Search for the cell housing the specified text and yield its (X, Y) center coordinate. 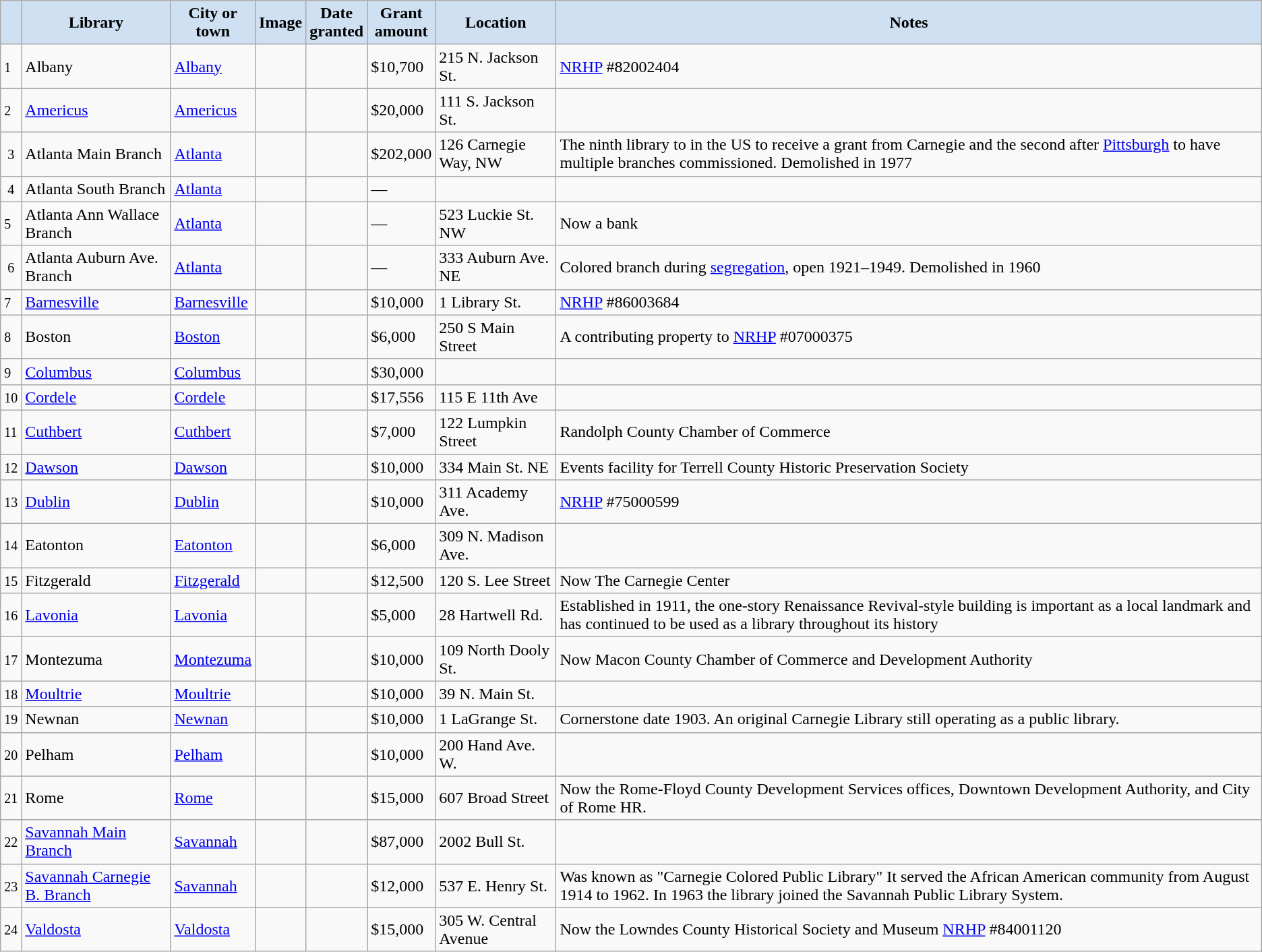
21 (11, 798)
22 (11, 841)
$202,000 (402, 154)
309 N. Madison Ave. (496, 546)
215 N. Jackson St. (496, 66)
$12,500 (402, 581)
Savannah Carnegie B. Branch (96, 886)
19 (11, 719)
7 (11, 302)
Now Macon County Chamber of Commerce and Development Authority (909, 659)
607 Broad Street (496, 798)
NRHP #86003684 (909, 302)
20 (11, 754)
NRHP #82002404 (909, 66)
Library (96, 23)
333 Auburn Ave. NE (496, 267)
$5,000 (402, 615)
Events facility for Terrell County Historic Preservation Society (909, 467)
$30,000 (402, 371)
39 N. Main St. (496, 694)
1 LaGrange St. (496, 719)
2002 Bull St. (496, 841)
9 (11, 371)
Now the Rome-Floyd County Development Services offices, Downtown Development Authority, and City of Rome HR. (909, 798)
Location (496, 23)
334 Main St. NE (496, 467)
16 (11, 615)
311 Academy Ave. (496, 502)
1 (11, 66)
A contributing property to NRHP #07000375 (909, 337)
NRHP #75000599 (909, 502)
Notes (909, 23)
18 (11, 694)
23 (11, 886)
28 Hartwell Rd. (496, 615)
10 (11, 397)
$17,556 (402, 397)
Now a bank (909, 224)
Now The Carnegie Center (909, 581)
305 W. Central Avenue (496, 929)
4 (11, 189)
13 (11, 502)
1 Library St. (496, 302)
Image (280, 23)
Randolph County Chamber of Commerce (909, 432)
24 (11, 929)
111 S. Jackson St. (496, 111)
$7,000 (402, 432)
Atlanta Auburn Ave. Branch (96, 267)
8 (11, 337)
Colored branch during segregation, open 1921–1949. Demolished in 1960 (909, 267)
Atlanta South Branch (96, 189)
109 North Dooly St. (496, 659)
Atlanta Ann Wallace Branch (96, 224)
Atlanta Main Branch (96, 154)
3 (11, 154)
17 (11, 659)
5 (11, 224)
11 (11, 432)
126 Carnegie Way, NW (496, 154)
15 (11, 581)
200 Hand Ave. W. (496, 754)
115 E 11th Ave (496, 397)
12 (11, 467)
$10,700 (402, 66)
Now the Lowndes County Historical Society and Museum NRHP #84001120 (909, 929)
$12,000 (402, 886)
Savannah Main Branch (96, 841)
Grantamount (402, 23)
537 E. Henry St. (496, 886)
Dategranted (337, 23)
6 (11, 267)
120 S. Lee Street (496, 581)
2 (11, 111)
250 S Main Street (496, 337)
City ortown (213, 23)
523 Luckie St. NW (496, 224)
122 Lumpkin Street (496, 432)
Cornerstone date 1903. An original Carnegie Library still operating as a public library. (909, 719)
$20,000 (402, 111)
$87,000 (402, 841)
14 (11, 546)
